Output the [x, y] coordinate of the center of the cell containing the given text.  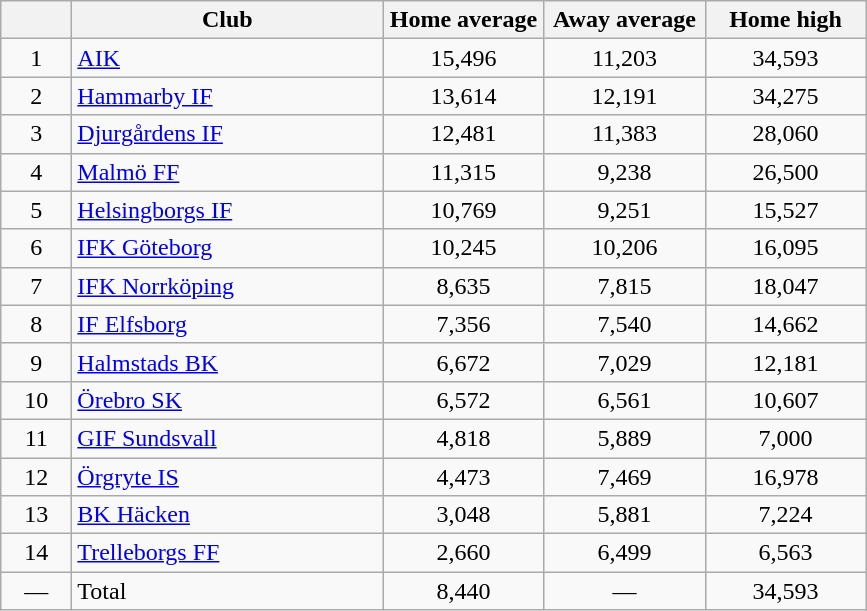
7,224 [786, 515]
BK Häcken [228, 515]
5,881 [624, 515]
6,572 [464, 400]
IFK Norrköping [228, 286]
10,769 [464, 210]
7,815 [624, 286]
9 [36, 362]
Helsingborgs IF [228, 210]
IF Elfsborg [228, 324]
4,473 [464, 477]
9,238 [624, 172]
4,818 [464, 438]
Örgryte IS [228, 477]
Hammarby IF [228, 96]
12,481 [464, 134]
14,662 [786, 324]
6,561 [624, 400]
6 [36, 248]
26,500 [786, 172]
5 [36, 210]
18,047 [786, 286]
9,251 [624, 210]
8 [36, 324]
13,614 [464, 96]
10 [36, 400]
11,315 [464, 172]
10,206 [624, 248]
Malmö FF [228, 172]
7,540 [624, 324]
10,245 [464, 248]
IFK Göteborg [228, 248]
2 [36, 96]
Club [228, 20]
16,095 [786, 248]
Örebro SK [228, 400]
2,660 [464, 553]
Trelleborgs FF [228, 553]
3 [36, 134]
GIF Sundsvall [228, 438]
Home high [786, 20]
14 [36, 553]
6,672 [464, 362]
3,048 [464, 515]
12,191 [624, 96]
7 [36, 286]
10,607 [786, 400]
Away average [624, 20]
34,275 [786, 96]
Djurgårdens IF [228, 134]
8,440 [464, 591]
7,469 [624, 477]
15,527 [786, 210]
Halmstads BK [228, 362]
8,635 [464, 286]
7,356 [464, 324]
11 [36, 438]
1 [36, 58]
4 [36, 172]
7,000 [786, 438]
Total [228, 591]
11,203 [624, 58]
15,496 [464, 58]
7,029 [624, 362]
6,499 [624, 553]
11,383 [624, 134]
Home average [464, 20]
AIK [228, 58]
5,889 [624, 438]
12 [36, 477]
13 [36, 515]
16,978 [786, 477]
6,563 [786, 553]
28,060 [786, 134]
12,181 [786, 362]
